Find where the given text appears and provide that cell's center as [x, y] coordinate. 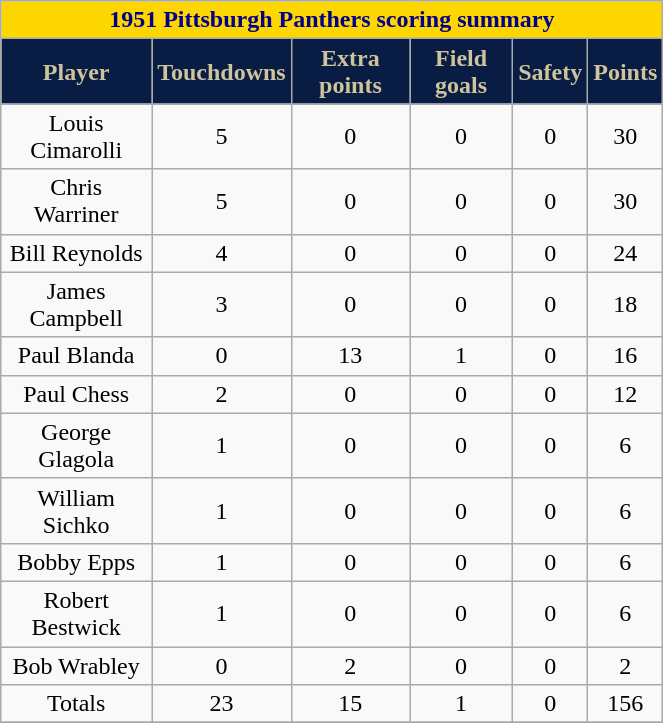
Extra points [350, 72]
Paul Chess [76, 394]
Paul Blanda [76, 356]
4 [222, 253]
24 [626, 253]
Totals [76, 704]
Robert Bestwick [76, 614]
William Sichko [76, 510]
1951 Pittsburgh Panthers scoring summary [332, 20]
Touchdowns [222, 72]
Chris Warriner [76, 202]
Field goals [462, 72]
Player [76, 72]
Safety [550, 72]
Bill Reynolds [76, 253]
15 [350, 704]
156 [626, 704]
23 [222, 704]
18 [626, 304]
13 [350, 356]
George Glagola [76, 446]
Louis Cimarolli [76, 136]
James Campbell [76, 304]
12 [626, 394]
Bobby Epps [76, 562]
16 [626, 356]
Bob Wrabley [76, 665]
3 [222, 304]
Points [626, 72]
